Search for the cell housing the specified text and yield its [X, Y] center coordinate. 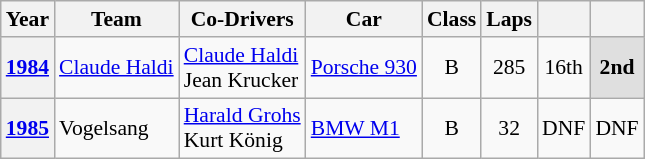
1985 [28, 128]
Laps [509, 19]
Porsche 930 [364, 68]
Claude Haldi Jean Krucker [242, 68]
285 [509, 68]
BMW M1 [364, 128]
1984 [28, 68]
16th [564, 68]
Vogelsang [116, 128]
Car [364, 19]
2nd [616, 68]
Harald Grohs Kurt König [242, 128]
32 [509, 128]
Year [28, 19]
Claude Haldi [116, 68]
Class [452, 19]
Team [116, 19]
Co-Drivers [242, 19]
